Return (x, y) of the center of cell containing provided text 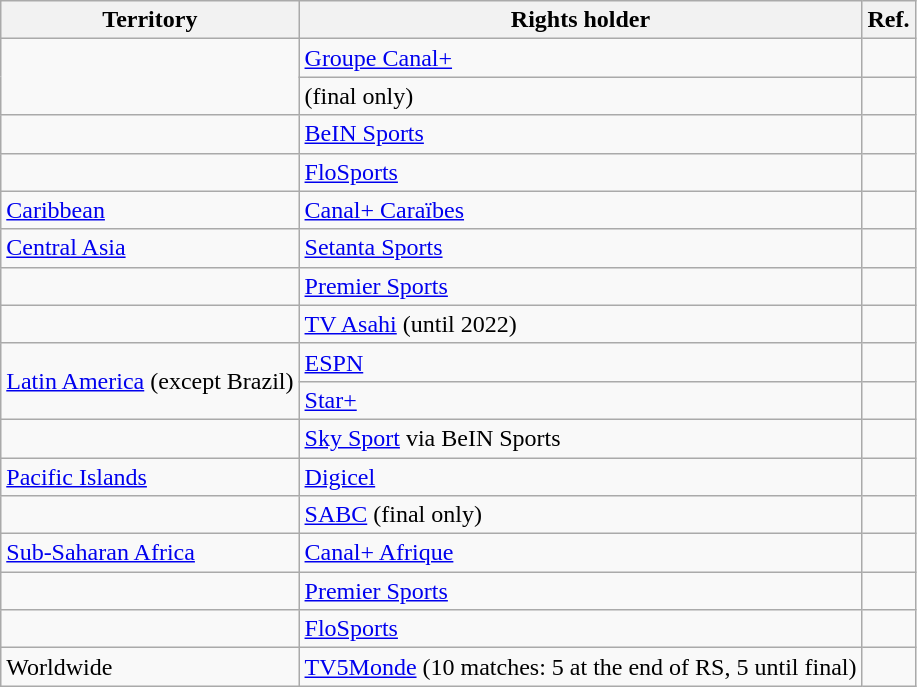
Territory (150, 20)
ESPN (580, 362)
Rights holder (580, 20)
BeIN Sports (580, 134)
Sub-Saharan Africa (150, 553)
SABC (final only) (580, 515)
Digicel (580, 477)
Setanta Sports (580, 248)
Pacific Islands (150, 477)
Caribbean (150, 210)
(final only) (580, 96)
Star+ (580, 400)
Canal+ Caraïbes (580, 210)
Worldwide (150, 667)
Latin America (except Brazil) (150, 381)
Sky Sport via BeIN Sports (580, 438)
Central Asia (150, 248)
TV5Monde (10 matches: 5 at the end of RS, 5 until final) (580, 667)
TV Asahi (until 2022) (580, 324)
Ref. (888, 20)
Groupe Canal+ (580, 58)
Canal+ Afrique (580, 553)
